Output the (x, y) coordinate of the center of the cell containing the given text.  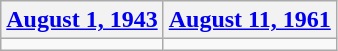
August 11, 1961 (250, 20)
August 1, 1943 (82, 20)
